Output the (x, y) coordinate of the center of the cell containing the given text.  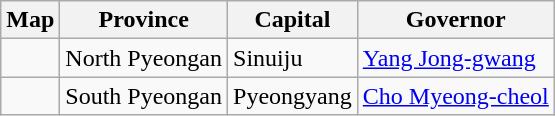
Yang Jong-gwang (456, 58)
Province (144, 20)
North Pyeongan (144, 58)
Sinuiju (293, 58)
Governor (456, 20)
Pyeongyang (293, 96)
Map (30, 20)
Capital (293, 20)
South Pyeongan (144, 96)
Cho Myeong-cheol (456, 96)
